From the cell containing the given text, extract its center point as [x, y] coordinate. 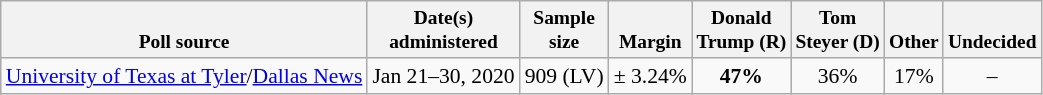
Margin [650, 30]
DonaldTrump (R) [742, 30]
TomSteyer (D) [838, 30]
Other [914, 30]
17% [914, 76]
– [992, 76]
Undecided [992, 30]
Date(s)administered [443, 30]
909 (LV) [564, 76]
± 3.24% [650, 76]
University of Texas at Tyler/Dallas News [184, 76]
Samplesize [564, 30]
Jan 21–30, 2020 [443, 76]
36% [838, 76]
47% [742, 76]
Poll source [184, 30]
